For the text-containing cell, return its midpoint in (x, y) coordinate format. 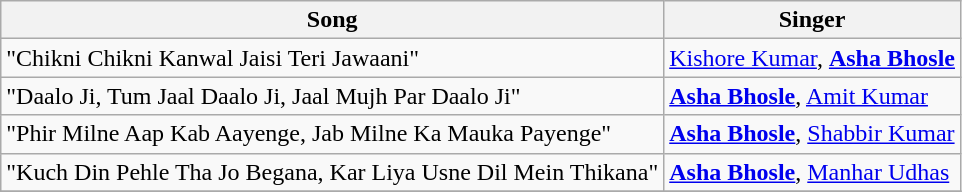
Song (332, 20)
"Chikni Chikni Kanwal Jaisi Teri Jawaani" (332, 58)
Asha Bhosle, Shabbir Kumar (812, 134)
Asha Bhosle, Manhar Udhas (812, 172)
Singer (812, 20)
"Daalo Ji, Tum Jaal Daalo Ji, Jaal Mujh Par Daalo Ji" (332, 96)
Asha Bhosle, Amit Kumar (812, 96)
Kishore Kumar, Asha Bhosle (812, 58)
"Phir Milne Aap Kab Aayenge, Jab Milne Ka Mauka Payenge" (332, 134)
"Kuch Din Pehle Tha Jo Begana, Kar Liya Usne Dil Mein Thikana" (332, 172)
